Identify which cell holds the provided text, then report its (x, y) central coordinate. 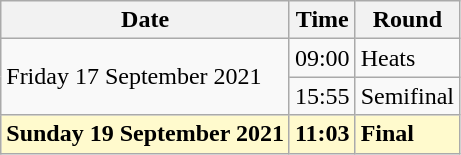
Final (407, 134)
Time (322, 20)
Sunday 19 September 2021 (146, 134)
Friday 17 September 2021 (146, 77)
Round (407, 20)
Date (146, 20)
Semifinal (407, 96)
11:03 (322, 134)
09:00 (322, 58)
Heats (407, 58)
15:55 (322, 96)
